Pinpoint the cell where the given text exists, returning its (x, y) midpoint coordinate. 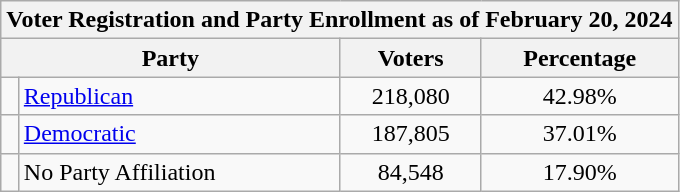
218,080 (410, 96)
84,548 (410, 172)
Republican (179, 96)
Voters (410, 58)
Party (170, 58)
Democratic (179, 134)
42.98% (580, 96)
37.01% (580, 134)
No Party Affiliation (179, 172)
Percentage (580, 58)
187,805 (410, 134)
17.90% (580, 172)
Voter Registration and Party Enrollment as of February 20, 2024 (340, 20)
